Extract the [X, Y] coordinate from the center of the cell holding the provided text.  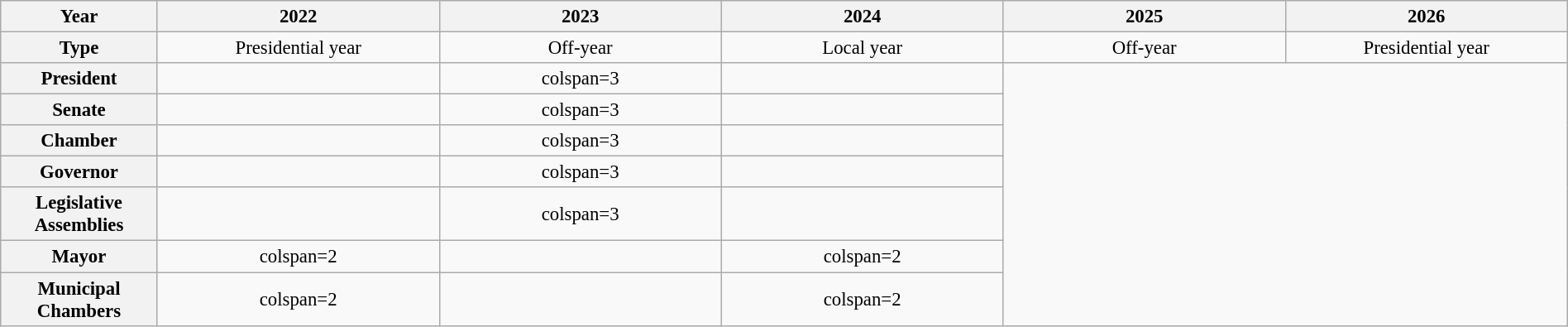
Governor [79, 172]
Municipal Chambers [79, 298]
Year [79, 17]
Type [79, 47]
2026 [1426, 17]
2023 [581, 17]
Mayor [79, 257]
Local year [862, 47]
Legislative Assemblies [79, 214]
2022 [298, 17]
President [79, 79]
Senate [79, 110]
2025 [1145, 17]
Chamber [79, 141]
2024 [862, 17]
